Scan for the cell matching the given text and deliver its [X, Y] coordinate at center. 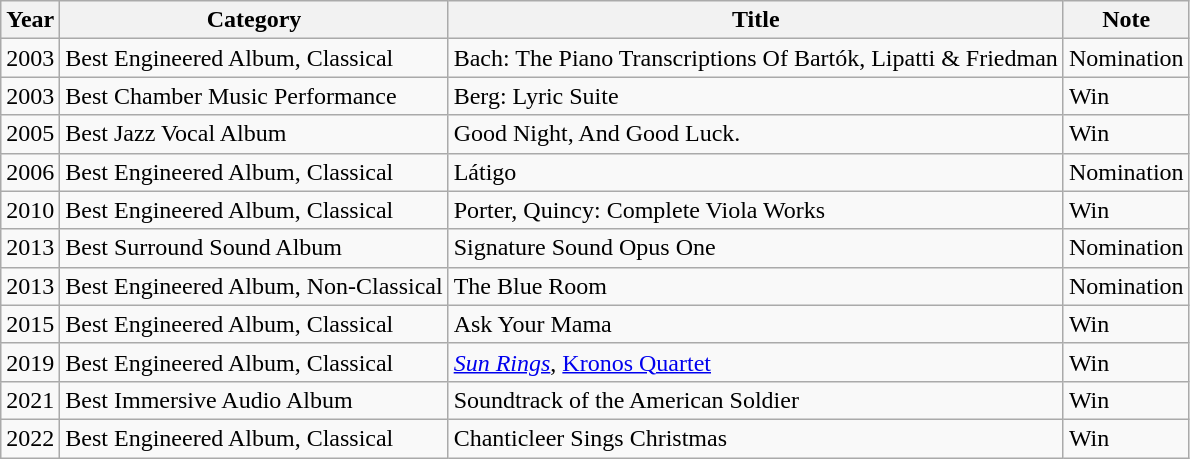
Látigo [756, 172]
Best Engineered Album, Non-Classical [254, 286]
2015 [30, 324]
Sun Rings, Kronos Quartet [756, 362]
Berg: Lyric Suite [756, 96]
Ask Your Mama [756, 324]
Best Chamber Music Performance [254, 96]
The Blue Room [756, 286]
Best Surround Sound Album [254, 248]
Porter, Quincy: Complete Viola Works [756, 210]
Good Night, And Good Luck. [756, 134]
Note [1126, 20]
Soundtrack of the American Soldier [756, 400]
2019 [30, 362]
2006 [30, 172]
Best Jazz Vocal Album [254, 134]
Bach: The Piano Transcriptions Of Bartók, Lipatti & Friedman [756, 58]
Title [756, 20]
Category [254, 20]
2005 [30, 134]
Chanticleer Sings Christmas [756, 438]
Signature Sound Opus One [756, 248]
Best Immersive Audio Album [254, 400]
2010 [30, 210]
Year [30, 20]
2022 [30, 438]
2021 [30, 400]
